For the text-containing cell, return its midpoint in (X, Y) coordinate format. 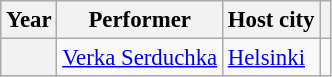
Year (29, 20)
Verka Serduchka (140, 58)
Helsinki (270, 58)
Performer (140, 20)
Host city (270, 20)
